Provide the (x, y) coordinate of the cell's center where the given text is located.  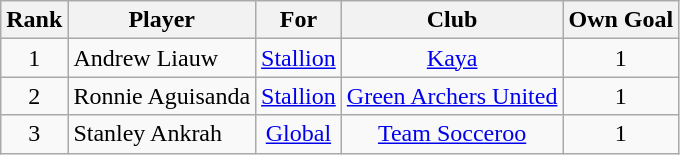
Ronnie Aguisanda (162, 96)
Player (162, 20)
Own Goal (621, 20)
Club (452, 20)
Rank (34, 20)
Global (299, 134)
2 (34, 96)
For (299, 20)
Team Socceroo (452, 134)
Kaya (452, 58)
Green Archers United (452, 96)
Stanley Ankrah (162, 134)
3 (34, 134)
Andrew Liauw (162, 58)
